Identify which cell holds the provided text, then report its (x, y) central coordinate. 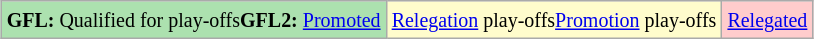
GFL: Qualified for play-offsGFL2: Promoted (194, 20)
Relegated (768, 20)
Relegation play-offsPromotion play-offs (554, 20)
